Identify which cell holds the provided text, then report its (x, y) central coordinate. 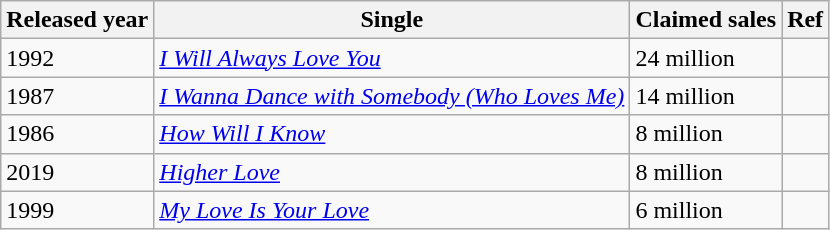
I Wanna Dance with Somebody (Who Loves Me) (392, 96)
2019 (78, 172)
1992 (78, 58)
My Love Is Your Love (392, 210)
Released year (78, 20)
14 million (706, 96)
Higher Love (392, 172)
1986 (78, 134)
1987 (78, 96)
1999 (78, 210)
Claimed sales (706, 20)
6 million (706, 210)
I Will Always Love You (392, 58)
How Will I Know (392, 134)
Ref (806, 20)
24 million (706, 58)
Single (392, 20)
